For the text-containing cell, return its midpoint in (x, y) coordinate format. 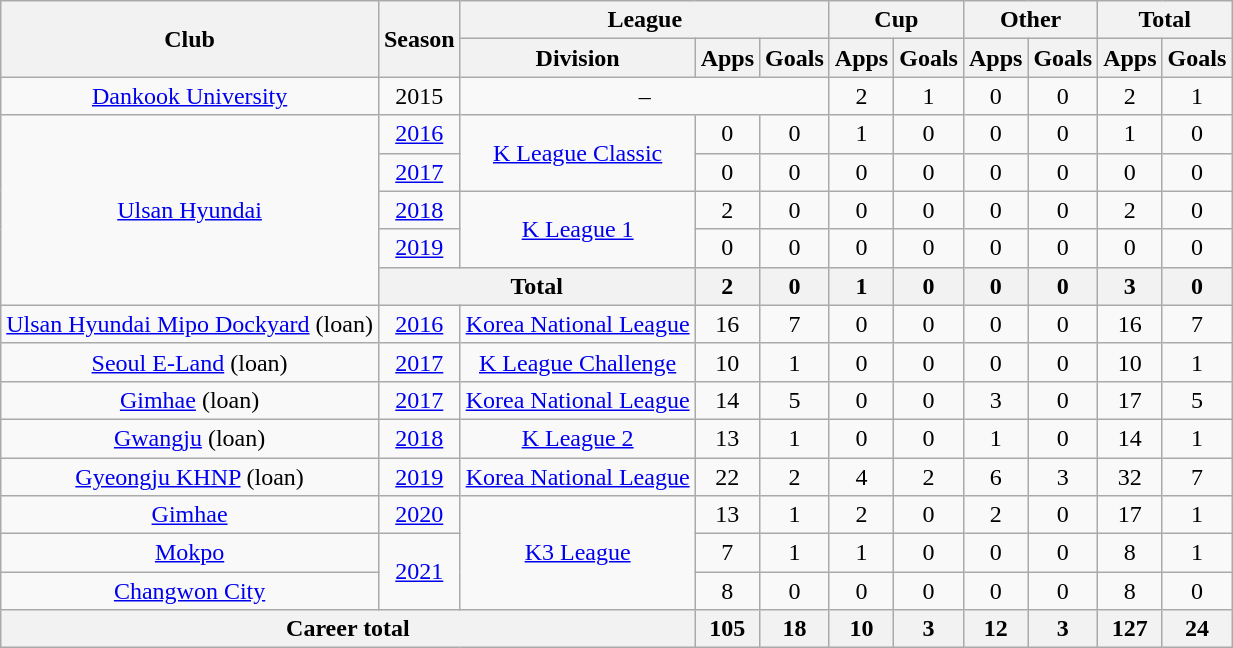
4 (861, 477)
K League 2 (578, 438)
K League Challenge (578, 362)
Division (578, 58)
32 (1130, 477)
– (644, 96)
127 (1130, 629)
Gimhae (loan) (190, 400)
Career total (348, 629)
Other (1030, 20)
105 (727, 629)
Gwangju (loan) (190, 438)
Dankook University (190, 96)
24 (1197, 629)
2020 (419, 515)
Ulsan Hyundai Mipo Dockyard (loan) (190, 324)
18 (795, 629)
K3 League (578, 553)
K League 1 (578, 229)
Gimhae (190, 515)
Seoul E-Land (loan) (190, 362)
2021 (419, 572)
Club (190, 39)
Changwon City (190, 591)
22 (727, 477)
6 (995, 477)
2015 (419, 96)
Mokpo (190, 553)
Season (419, 39)
League (644, 20)
Ulsan Hyundai (190, 210)
K League Classic (578, 153)
12 (995, 629)
Gyeongju KHNP (loan) (190, 477)
Cup (896, 20)
